From the cell containing the given text, extract its center point as [x, y] coordinate. 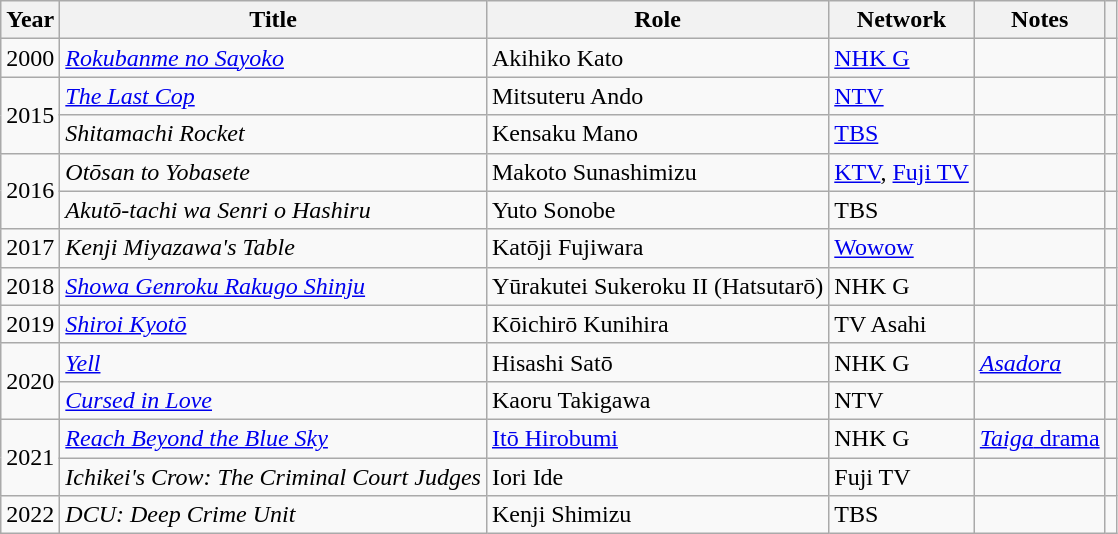
TV Asahi [902, 324]
2015 [30, 115]
Akihiko Kato [657, 58]
Itō Hirobumi [657, 438]
Mitsuteru Ando [657, 96]
Taiga drama [1040, 438]
2017 [30, 248]
Shitamachi Rocket [274, 134]
Network [902, 20]
The Last Cop [274, 96]
Year [30, 20]
2019 [30, 324]
Cursed in Love [274, 400]
Kensaku Mano [657, 134]
Otōsan to Yobasete [274, 172]
Wowow [902, 248]
Reach Beyond the Blue Sky [274, 438]
Akutō-tachi wa Senri o Hashiru [274, 210]
Shiroi Kyotō [274, 324]
Role [657, 20]
Kaoru Takigawa [657, 400]
Kōichirō Kunihira [657, 324]
Ichikei's Crow: The Criminal Court Judges [274, 477]
Kenji Shimizu [657, 515]
2021 [30, 457]
2018 [30, 286]
Fuji TV [902, 477]
Notes [1040, 20]
Kenji Miyazawa's Table [274, 248]
KTV, Fuji TV [902, 172]
Title [274, 20]
Katōji Fujiwara [657, 248]
Asadora [1040, 362]
2016 [30, 191]
Yūrakutei Sukeroku II (Hatsutarō) [657, 286]
Iori Ide [657, 477]
2022 [30, 515]
DCU: Deep Crime Unit [274, 515]
Hisashi Satō [657, 362]
Yuto Sonobe [657, 210]
2020 [30, 381]
Yell [274, 362]
Rokubanme no Sayoko [274, 58]
2000 [30, 58]
Showa Genroku Rakugo Shinju [274, 286]
Makoto Sunashimizu [657, 172]
